Pinpoint the cell where the given text exists, returning its (x, y) midpoint coordinate. 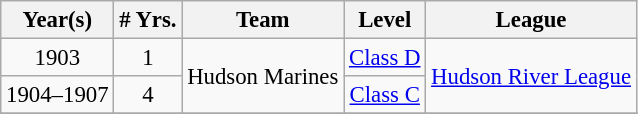
League (532, 20)
1 (148, 58)
Year(s) (58, 20)
1904–1907 (58, 95)
# Yrs. (148, 20)
1903 (58, 58)
Class C (385, 95)
Level (385, 20)
Hudson River League (532, 76)
Hudson Marines (263, 76)
Team (263, 20)
Class D (385, 58)
4 (148, 95)
